For the text-containing cell, return its midpoint in [X, Y] coordinate format. 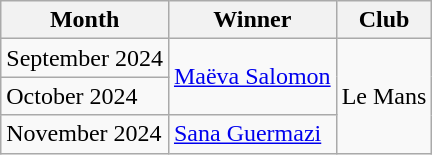
October 2024 [85, 96]
Sana Guermazi [252, 134]
Winner [252, 20]
Le Mans [384, 96]
November 2024 [85, 134]
September 2024 [85, 58]
Month [85, 20]
Maëva Salomon [252, 77]
Club [384, 20]
